Pinpoint the cell where the given text exists, returning its [x, y] midpoint coordinate. 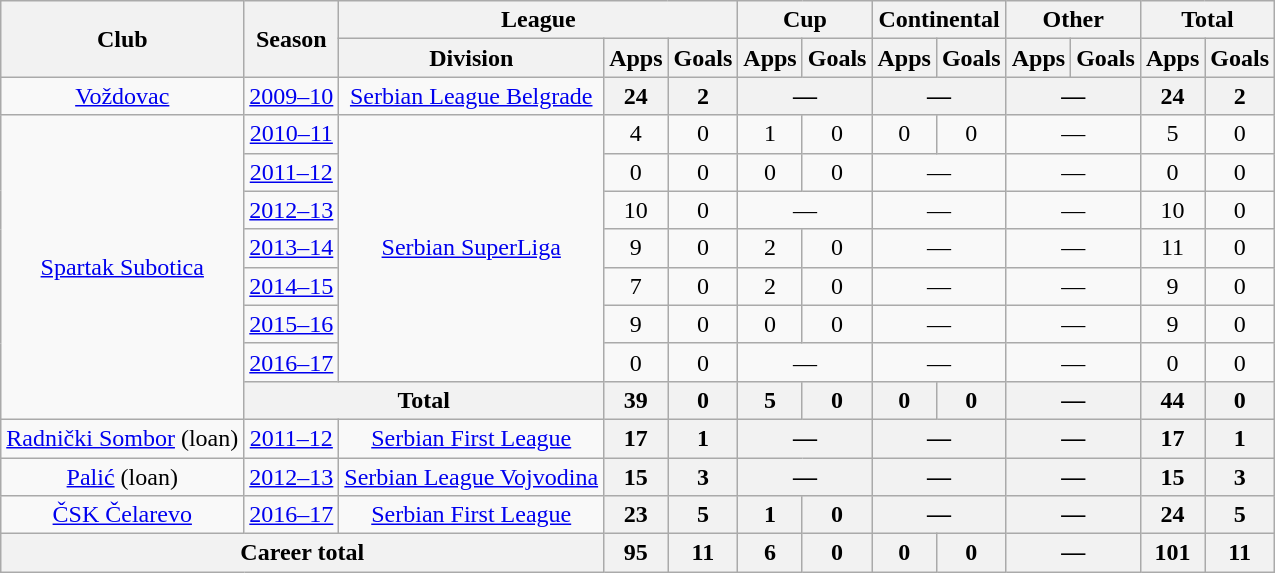
Career total [302, 553]
7 [636, 286]
Club [122, 39]
2009–10 [292, 96]
23 [636, 515]
Division [472, 58]
Serbian SuperLiga [472, 248]
Cup [805, 20]
League [538, 20]
Serbian League Belgrade [472, 96]
Season [292, 39]
95 [636, 553]
6 [770, 553]
2014–15 [292, 286]
2015–16 [292, 324]
Serbian League Vojvodina [472, 477]
Radnički Sombor (loan) [122, 438]
Continental [939, 20]
Voždovac [122, 96]
ČSK Čelarevo [122, 515]
2010–11 [292, 134]
4 [636, 134]
Palić (loan) [122, 477]
Other [1073, 20]
101 [1172, 553]
39 [636, 400]
44 [1172, 400]
2013–14 [292, 248]
Spartak Subotica [122, 267]
